Output the [x, y] coordinate of the center of the cell containing the given text.  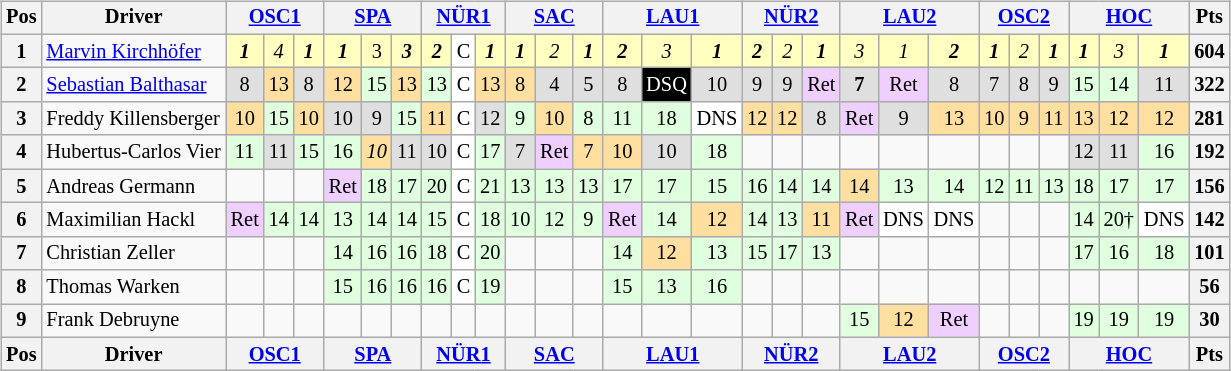
Marvin Kirchhöfer [133, 51]
Thomas Warken [133, 287]
6 [21, 220]
101 [1209, 253]
56 [1209, 287]
322 [1209, 85]
Sebastian Balthasar [133, 85]
Christian Zeller [133, 253]
156 [1209, 186]
142 [1209, 220]
21 [490, 186]
20† [1119, 220]
Freddy Killensberger [133, 119]
Maximilian Hackl [133, 220]
DSQ [666, 85]
Andreas Germann [133, 186]
30 [1209, 321]
604 [1209, 51]
Hubertus-Carlos Vier [133, 152]
281 [1209, 119]
192 [1209, 152]
Frank Debruyne [133, 321]
